For the text-containing cell, return its midpoint in [X, Y] coordinate format. 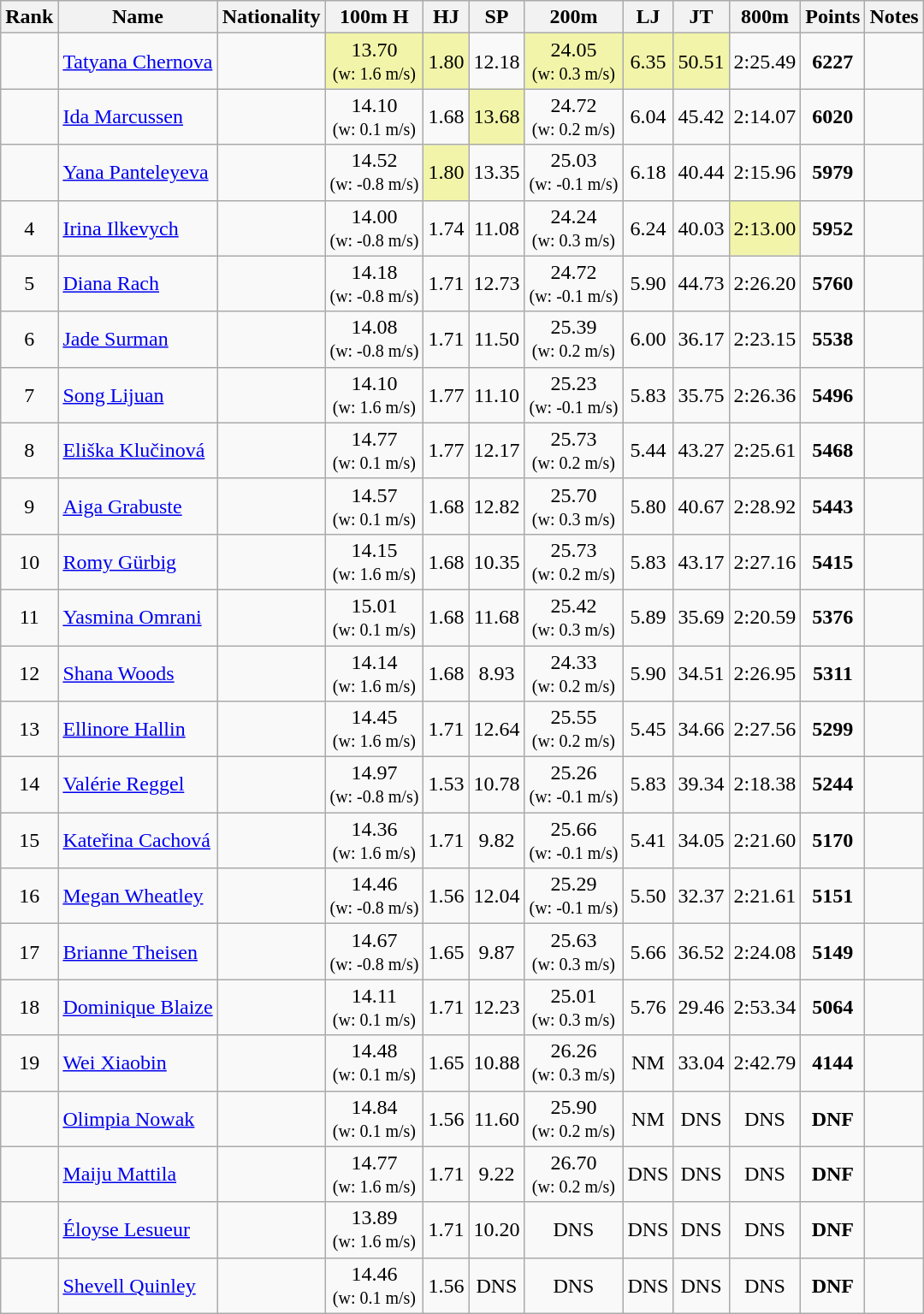
Shevell Quinley [138, 1285]
Yasmina Omrani [138, 618]
14.15(w: 1.6 m/s) [375, 561]
2:27.16 [765, 561]
Irina Ilkevych [138, 228]
25.26(w: -0.1 m/s) [573, 785]
14.14(w: 1.6 m/s) [375, 672]
33.04 [702, 1062]
2:53.34 [765, 1008]
14.84(w: 0.1 m/s) [375, 1119]
7 [29, 395]
5376 [833, 618]
25.70(w: 0.3 m/s) [573, 506]
Ellinore Hallin [138, 729]
Aiga Grabuste [138, 506]
40.67 [702, 506]
14.10(w: 0.1 m/s) [375, 116]
100m H [375, 17]
25.39(w: 0.2 m/s) [573, 339]
5149 [833, 951]
5496 [833, 395]
Wei Xiaobin [138, 1062]
25.55(w: 0.2 m/s) [573, 729]
Eliška Klučinová [138, 450]
13.70(w: 1.6 m/s) [375, 62]
12.23 [496, 1008]
2:21.61 [765, 897]
5.76 [649, 1008]
24.72(w: 0.2 m/s) [573, 116]
1.74 [447, 228]
25.42(w: 0.3 m/s) [573, 618]
39.34 [702, 785]
10.88 [496, 1062]
5443 [833, 506]
15 [29, 840]
1.53 [447, 785]
43.17 [702, 561]
2:15.96 [765, 173]
SP [496, 17]
15.01(w: 0.1 m/s) [375, 618]
10 [29, 561]
24.05(w: 0.3 m/s) [573, 62]
Diana Rach [138, 284]
Brianne Theisen [138, 951]
2:26.95 [765, 672]
Shana Woods [138, 672]
26.26(w: 0.3 m/s) [573, 1062]
10.78 [496, 785]
11.68 [496, 618]
5415 [833, 561]
Maiju Mattila [138, 1174]
2:27.56 [765, 729]
14.10(w: 1.6 m/s) [375, 395]
36.17 [702, 339]
2:20.59 [765, 618]
5.41 [649, 840]
40.44 [702, 173]
14.67(w: -0.8 m/s) [375, 951]
5952 [833, 228]
50.51 [702, 62]
6.04 [649, 116]
14.36(w: 1.6 m/s) [375, 840]
10.35 [496, 561]
2:42.79 [765, 1062]
14.77(w: 0.1 m/s) [375, 450]
JT [702, 17]
24.33(w: 0.2 m/s) [573, 672]
25.01(w: 0.3 m/s) [573, 1008]
13 [29, 729]
9.87 [496, 951]
25.23(w: -0.1 m/s) [573, 395]
5 [29, 284]
25.29(w: -0.1 m/s) [573, 897]
Points [833, 17]
Ida Marcussen [138, 116]
12 [29, 672]
Notes [894, 17]
Valérie Reggel [138, 785]
Dominique Blaize [138, 1008]
25.66(w: -0.1 m/s) [573, 840]
12.04 [496, 897]
6.24 [649, 228]
5538 [833, 339]
11 [29, 618]
6 [29, 339]
8 [29, 450]
34.51 [702, 672]
5979 [833, 173]
14.48(w: 0.1 m/s) [375, 1062]
4144 [833, 1062]
2:26.36 [765, 395]
5.50 [649, 897]
5468 [833, 450]
10.20 [496, 1230]
25.63(w: 0.3 m/s) [573, 951]
16 [29, 897]
44.73 [702, 284]
11.08 [496, 228]
Romy Gürbig [138, 561]
34.05 [702, 840]
14.46(w: -0.8 m/s) [375, 897]
45.42 [702, 116]
24.72(w: -0.1 m/s) [573, 284]
14.52(w: -0.8 m/s) [375, 173]
14.08(w: -0.8 m/s) [375, 339]
9.82 [496, 840]
14.57(w: 0.1 m/s) [375, 506]
11.10 [496, 395]
14.46(w: 0.1 m/s) [375, 1285]
12.64 [496, 729]
36.52 [702, 951]
9.22 [496, 1174]
14.00(w: -0.8 m/s) [375, 228]
25.90(w: 0.2 m/s) [573, 1119]
Tatyana Chernova [138, 62]
2:26.20 [765, 284]
14.77(w: 1.6 m/s) [375, 1174]
5.45 [649, 729]
5170 [833, 840]
12.18 [496, 62]
5760 [833, 284]
Song Lijuan [138, 395]
Yana Panteleyeva [138, 173]
12.82 [496, 506]
32.37 [702, 897]
35.69 [702, 618]
5299 [833, 729]
HJ [447, 17]
Kateřina Cachová [138, 840]
5064 [833, 1008]
200m [573, 17]
5.66 [649, 951]
5.89 [649, 618]
25.03(w: -0.1 m/s) [573, 173]
13.89(w: 1.6 m/s) [375, 1230]
2:14.07 [765, 116]
LJ [649, 17]
Rank [29, 17]
5.44 [649, 450]
14.97(w: -0.8 m/s) [375, 785]
Éloyse Lesueur [138, 1230]
40.03 [702, 228]
13.35 [496, 173]
19 [29, 1062]
12.17 [496, 450]
4 [29, 228]
17 [29, 951]
6.35 [649, 62]
5244 [833, 785]
13.68 [496, 116]
2:23.15 [765, 339]
5311 [833, 672]
2:28.92 [765, 506]
Nationality [271, 17]
43.27 [702, 450]
8.93 [496, 672]
26.70(w: 0.2 m/s) [573, 1174]
24.24(w: 0.3 m/s) [573, 228]
Megan Wheatley [138, 897]
11.60 [496, 1119]
Name [138, 17]
14.18(w: -0.8 m/s) [375, 284]
35.75 [702, 395]
6.00 [649, 339]
5.80 [649, 506]
6227 [833, 62]
2:25.49 [765, 62]
9 [29, 506]
800m [765, 17]
5151 [833, 897]
34.66 [702, 729]
6.18 [649, 173]
6020 [833, 116]
2:21.60 [765, 840]
Jade Surman [138, 339]
18 [29, 1008]
11.50 [496, 339]
2:18.38 [765, 785]
14 [29, 785]
12.73 [496, 284]
2:24.08 [765, 951]
2:13.00 [765, 228]
14.11(w: 0.1 m/s) [375, 1008]
2:25.61 [765, 450]
14.45(w: 1.6 m/s) [375, 729]
29.46 [702, 1008]
Olimpia Nowak [138, 1119]
